Provide the (x, y) coordinate of the cell's center where the given text is located.  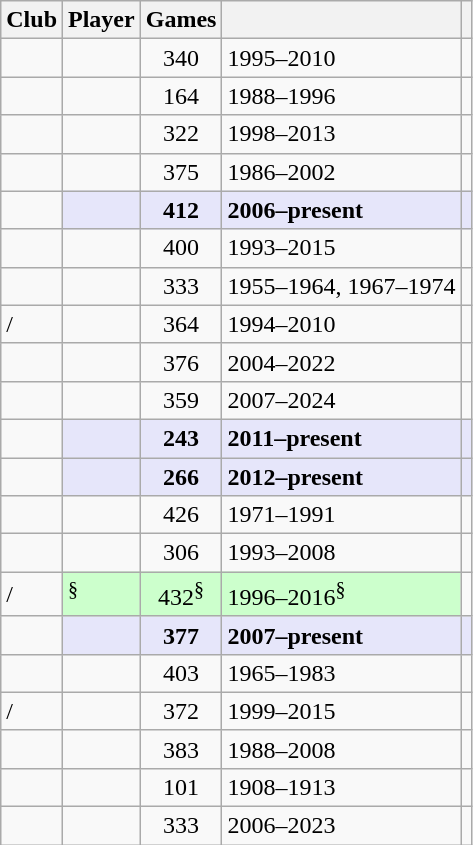
1955–1964, 1967–1974 (342, 286)
1965–1983 (342, 673)
306 (181, 553)
Player (102, 20)
377 (181, 635)
101 (181, 787)
2007–present (342, 635)
372 (181, 711)
432§ (181, 594)
1998–2013 (342, 134)
340 (181, 58)
1908–1913 (342, 787)
2004–2022 (342, 362)
1995–2010 (342, 58)
2006–2023 (342, 826)
1993–2015 (342, 248)
375 (181, 172)
§ (102, 594)
Club (32, 20)
2011–present (342, 438)
359 (181, 400)
1994–2010 (342, 324)
322 (181, 134)
1986–2002 (342, 172)
164 (181, 96)
1971–1991 (342, 515)
243 (181, 438)
2006–present (342, 210)
400 (181, 248)
2007–2024 (342, 400)
2012–present (342, 477)
1999–2015 (342, 711)
383 (181, 749)
1996–2016§ (342, 594)
Games (181, 20)
376 (181, 362)
403 (181, 673)
426 (181, 515)
1988–2008 (342, 749)
1988–1996 (342, 96)
266 (181, 477)
364 (181, 324)
1993–2008 (342, 553)
412 (181, 210)
